Provide the [x, y] coordinate of the cell's center where the given text is located.  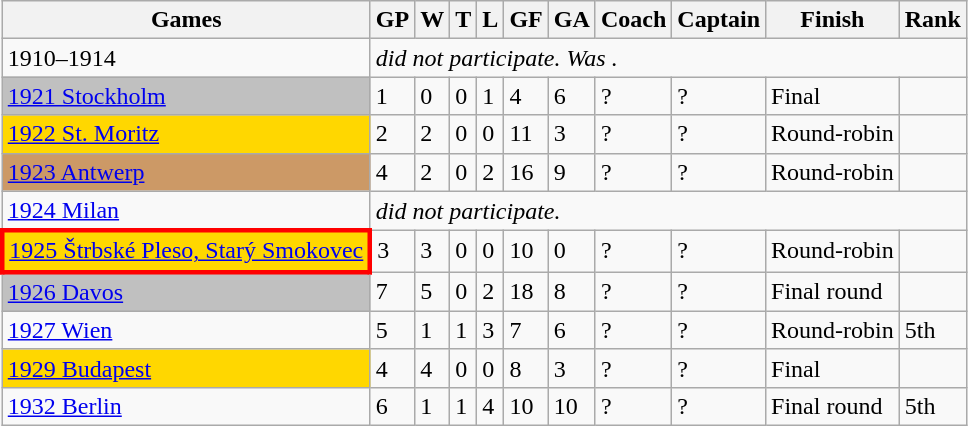
1910–1914 [186, 58]
1927 Wien [186, 330]
1926 Davos [186, 292]
9 [572, 172]
1921 Stockholm [186, 96]
1923 Antwerp [186, 172]
GA [572, 20]
1924 Milan [186, 211]
T [464, 20]
1929 Budapest [186, 368]
did not participate. Was . [668, 58]
11 [526, 134]
GF [526, 20]
Games [186, 20]
1925 Štrbské Pleso, Starý Smokovec [186, 252]
GP [392, 20]
Captain [719, 20]
Coach [633, 20]
18 [526, 292]
16 [526, 172]
Finish [833, 20]
did not participate. [668, 211]
Rank [932, 20]
1922 St. Moritz [186, 134]
1932 Berlin [186, 406]
W [432, 20]
L [490, 20]
